Pinpoint the cell where the given text exists, returning its [X, Y] midpoint coordinate. 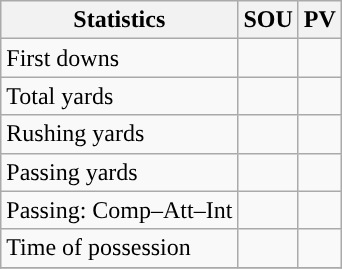
SOU [268, 20]
Rushing yards [120, 134]
Total yards [120, 96]
First downs [120, 58]
Time of possession [120, 248]
Passing: Comp–Att–Int [120, 210]
Passing yards [120, 172]
Statistics [120, 20]
PV [320, 20]
